Return [X, Y] of the center of cell containing provided text 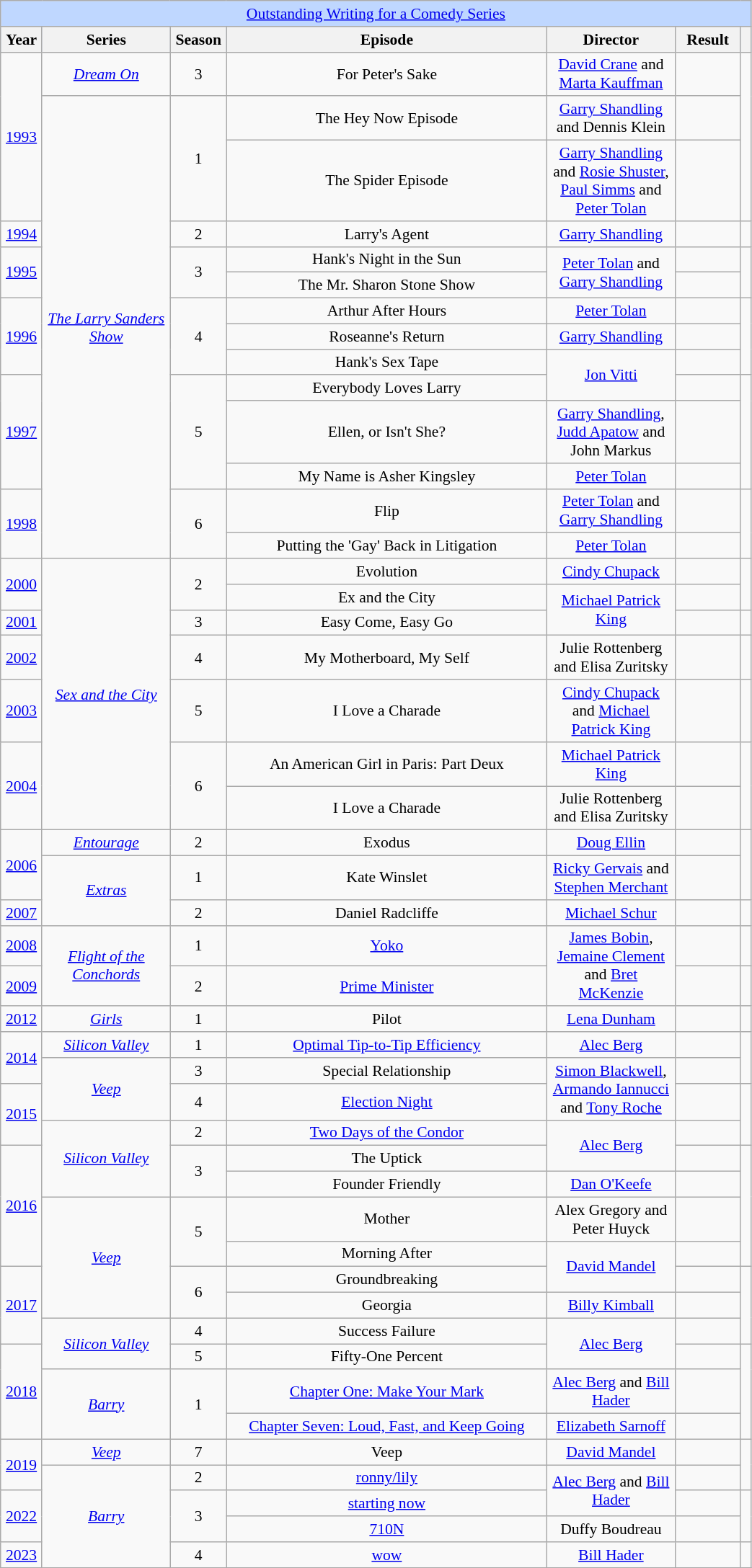
Election Night [386, 1101]
Garry Shandling, Judd Apatow and John Markus [611, 432]
710N [386, 1529]
2009 [22, 986]
The Spider Episode [386, 181]
Michael Schur [611, 913]
Everybody Loves Larry [386, 388]
2023 [22, 1555]
Ricky Gervais and Stephen Merchant [611, 878]
2016 [22, 1206]
Billy Kimball [611, 1306]
Doug Ellin [611, 843]
2000 [22, 584]
Garry Shandling and Dennis Klein [611, 118]
Putting the 'Gay' Back in Litigation [386, 546]
Georgia [386, 1306]
Easy Come, Easy Go [386, 623]
Evolution [386, 571]
Sex and the City [106, 695]
Garry Shandling and Rosie Shuster, Paul Simms and Peter Tolan [611, 181]
Result [708, 40]
David Crane and Marta Kauffman [611, 73]
2018 [22, 1391]
1995 [22, 272]
Morning After [386, 1254]
Pilot [386, 1020]
wow [386, 1555]
Roseanne's Return [386, 337]
Optimal Tip-to-Tip Efficiency [386, 1045]
1998 [22, 523]
2004 [22, 786]
Kate Winslet [386, 878]
Arthur After Hours [386, 311]
Two Days of the Condor [386, 1133]
2001 [22, 623]
Flip [386, 510]
Cindy Chupack and Michael Patrick King [611, 710]
Larry's Agent [386, 234]
Bill Hader [611, 1555]
2015 [22, 1114]
2002 [22, 657]
Groundbreaking [386, 1280]
Daniel Radcliffe [386, 913]
starting now [386, 1504]
Year [22, 40]
2012 [22, 1020]
ronny/lily [386, 1478]
Series [106, 40]
Prime Minister [386, 986]
2008 [22, 945]
2003 [22, 710]
Success Failure [386, 1331]
My Motherboard, My Self [386, 657]
Outstanding Writing for a Comedy Series [376, 14]
The Larry Sanders Show [106, 328]
James Bobin, Jemaine Clement and Bret McKenzie [611, 966]
Dream On [106, 73]
Chapter One: Make Your Mark [386, 1392]
Director [611, 40]
2006 [22, 865]
1997 [22, 432]
Entourage [106, 843]
Extras [106, 891]
Ex and the City [386, 597]
Ellen, or Isn't She? [386, 432]
The Uptick [386, 1159]
2022 [22, 1516]
Dan O'Keefe [611, 1185]
Simon Blackwell, Armando Iannucci and Tony Roche [611, 1090]
2019 [22, 1464]
Chapter Seven: Loud, Fast, and Keep Going [386, 1427]
The Mr. Sharon Stone Show [386, 285]
Fifty-One Percent [386, 1357]
Special Relationship [386, 1071]
Hank's Night in the Sun [386, 259]
Duffy Boudreau [611, 1529]
1996 [22, 337]
Elizabeth Sarnoff [611, 1427]
Mother [386, 1219]
Hank's Sex Tape [386, 362]
2014 [22, 1058]
Jon Vitti [611, 375]
1993 [22, 136]
Lena Dunham [611, 1020]
Girls [106, 1020]
Season [198, 40]
Episode [386, 40]
An American Girl in Paris: Part Deux [386, 764]
Cindy Chupack [611, 571]
Alex Gregory and Peter Huyck [611, 1219]
Yoko [386, 945]
7 [198, 1452]
For Peter's Sake [386, 73]
2017 [22, 1306]
1994 [22, 234]
Founder Friendly [386, 1185]
Flight of the Conchords [106, 966]
The Hey Now Episode [386, 118]
2007 [22, 913]
Exodus [386, 843]
My Name is Asher Kingsley [386, 476]
